Capture the cell that displays the provided text and extract its [x, y] central coordinate. 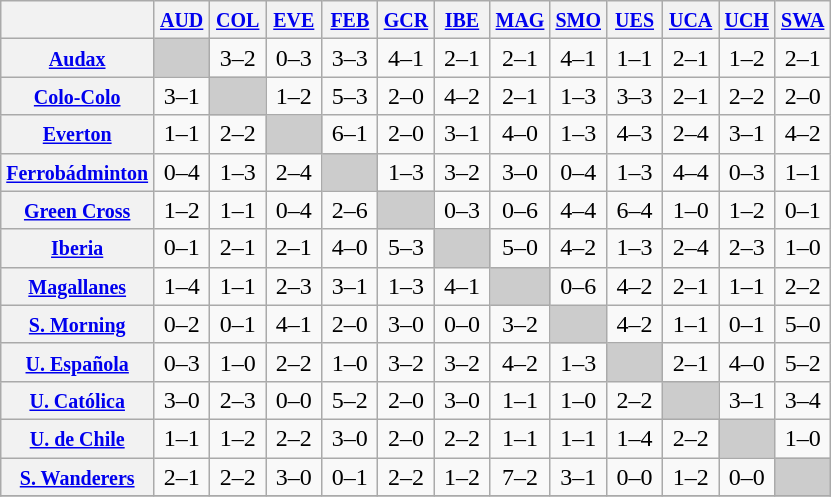
Green Cross [78, 210]
Colo-Colo [78, 96]
3–4 [803, 400]
UCA [691, 20]
IBE [462, 20]
6–4 [635, 210]
MAG [520, 20]
7–2 [520, 477]
FEB [350, 20]
Ferrobádminton [78, 172]
6–1 [350, 134]
SMO [578, 20]
Everton [78, 134]
EVE [294, 20]
Iberia [78, 248]
0–2 [182, 324]
2–6 [350, 210]
Magallanes [78, 286]
GCR [406, 20]
AUD [182, 20]
S. Wanderers [78, 477]
U. Española [78, 362]
UES [635, 20]
U. Católica [78, 400]
COL [238, 20]
Audax [78, 58]
4–3 [635, 134]
UCH [747, 20]
S. Morning [78, 324]
U. de Chile [78, 438]
SWA [803, 20]
